Find where the given text appears and provide that cell's center as [X, Y] coordinate. 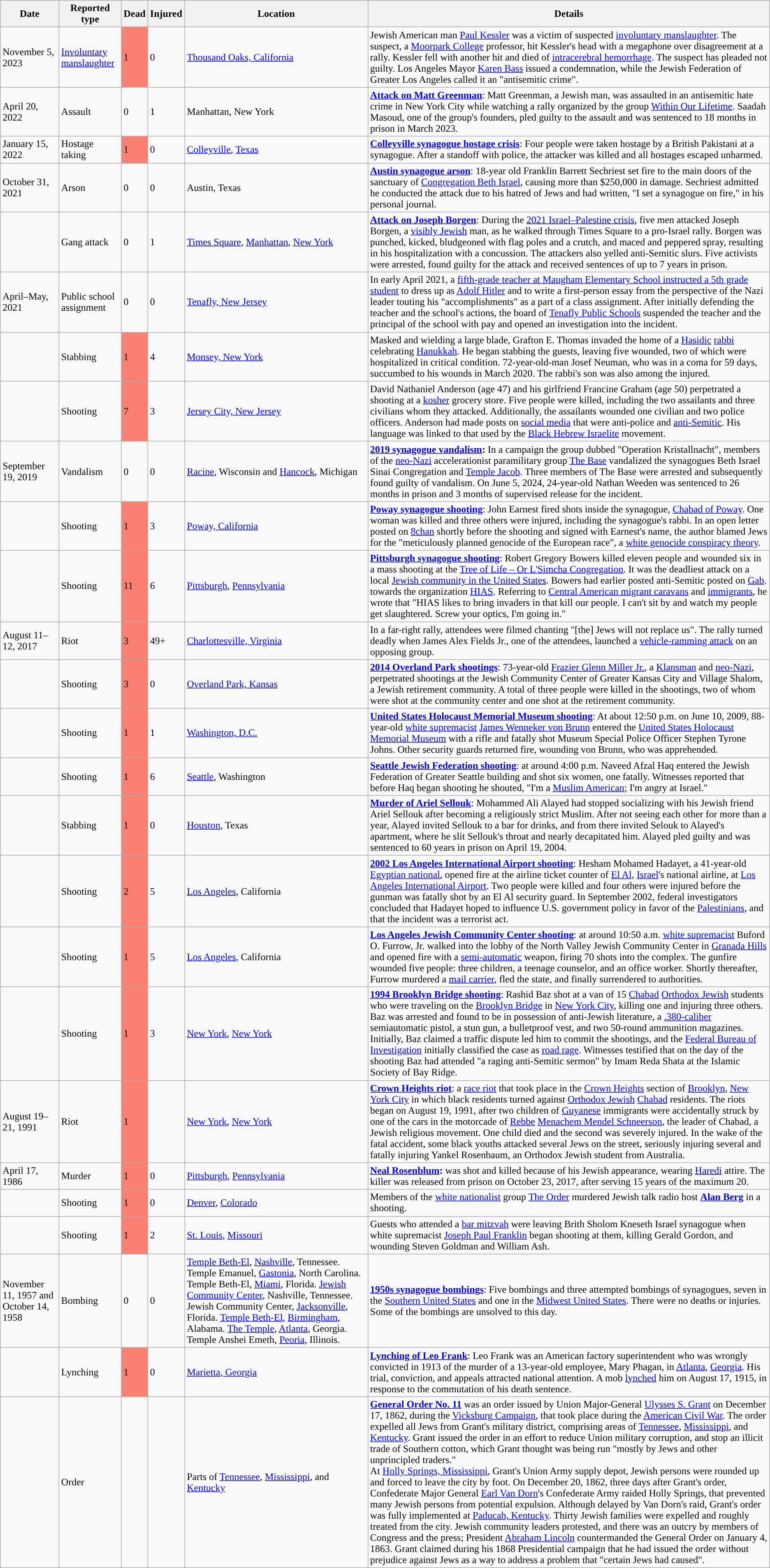
Monsey, New York [276, 356]
January 15, 2022 [30, 150]
November 11, 1957 and October 14, 1958 [30, 1300]
Thousand Oaks, California [276, 57]
Involuntary manslaughter [90, 57]
April–May, 2021 [30, 302]
Details [568, 14]
Manhattan, New York [276, 112]
Austin, Texas [276, 188]
Racine, Wisconsin and Hancock, Michigan [276, 471]
Overland Park, Kansas [276, 684]
Lynching [90, 1372]
11 [135, 586]
Members of the white nationalist group The Order murdered Jewish talk radio host Alan Berg in a shooting. [568, 1203]
49+ [166, 640]
April 20, 2022 [30, 112]
April 17, 1986 [30, 1176]
Poway, California [276, 526]
Dead [135, 14]
Vandalism [90, 471]
Times Square, Manhattan, New York [276, 242]
Public school assignment [90, 302]
Hostage taking [90, 150]
Parts of Tennessee, Mississippi, and Kentucky [276, 1482]
7 [135, 411]
Injured [166, 14]
Arson [90, 188]
October 31, 2021 [30, 188]
November 5, 2023 [30, 57]
August 11–12, 2017 [30, 640]
4 [166, 356]
Jersey City, New Jersey [276, 411]
Murder [90, 1176]
Washington, D.C. [276, 733]
Denver, Colorado [276, 1203]
Marietta, Georgia [276, 1372]
Location [276, 14]
Order [90, 1482]
August 19–21, 1991 [30, 1121]
Seattle, Washington [276, 777]
Charlottesville, Virginia [276, 640]
Gang attack [90, 242]
Tenafly, New Jersey [276, 302]
St. Louis, Missouri [276, 1235]
Houston, Texas [276, 826]
Date [30, 14]
September 19, 2019 [30, 471]
Colleyville, Texas [276, 150]
Assault [90, 112]
Reported type [90, 14]
Bombing [90, 1300]
